Extract the [x, y] coordinate from the center of the cell holding the provided text.  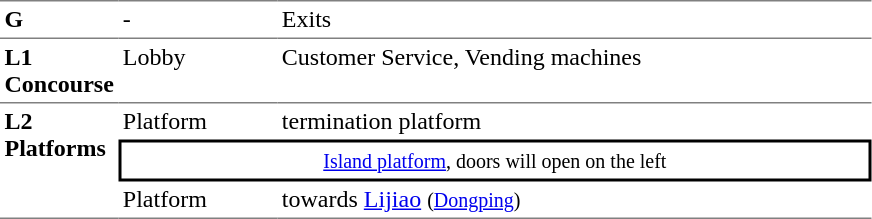
termination platform [574, 122]
L1Concourse [59, 71]
Island platform, doors will open on the left [494, 161]
- [198, 19]
Platform [198, 122]
G [59, 19]
Lobby [198, 71]
Customer Service, Vending machines [574, 71]
Exits [574, 19]
